Capture the cell that displays the provided text and extract its (X, Y) central coordinate. 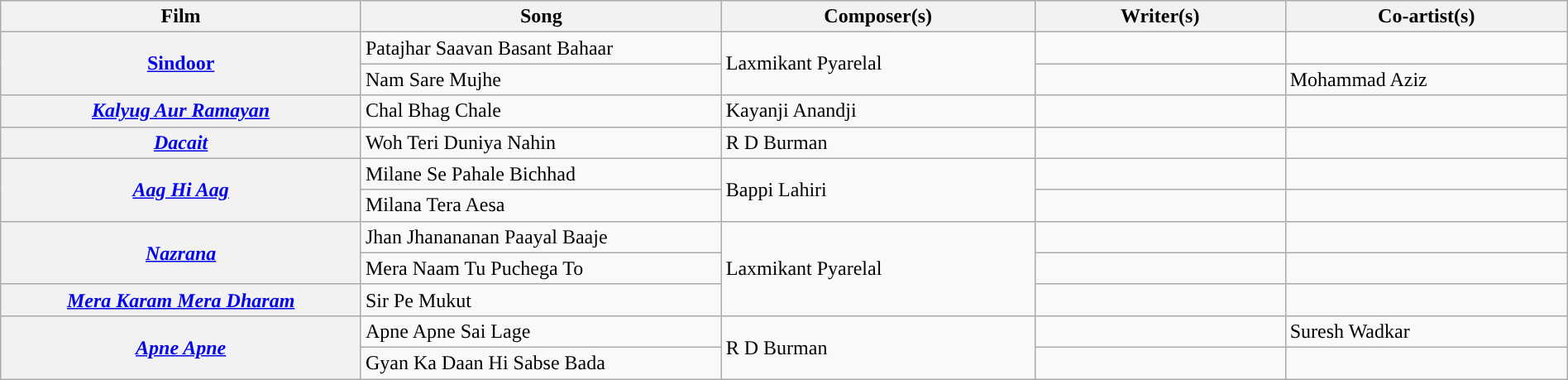
Sir Pe Mukut (541, 300)
Film (181, 17)
Milane Se Pahale Bichhad (541, 174)
Mera Karam Mera Dharam (181, 300)
Jhan Jhanananan Paayal Baaje (541, 237)
Co-artist(s) (1426, 17)
Chal Bhag Chale (541, 111)
Suresh Wadkar (1426, 331)
Gyan Ka Daan Hi Sabse Bada (541, 363)
Apne Apne (181, 347)
Apne Apne Sai Lage (541, 331)
Bappi Lahiri (878, 190)
Nam Sare Mujhe (541, 79)
Kayanji Anandji (878, 111)
Woh Teri Duniya Nahin (541, 142)
Mera Naam Tu Puchega To (541, 268)
Nazrana (181, 253)
Song (541, 17)
Dacait (181, 142)
Kalyug Aur Ramayan (181, 111)
Writer(s) (1159, 17)
Mohammad Aziz (1426, 79)
Milana Tera Aesa (541, 205)
Sindoor (181, 64)
Patajhar Saavan Basant Bahaar (541, 48)
Aag Hi Aag (181, 190)
Composer(s) (878, 17)
